Detect which cell encompasses the target text, then output its (x, y) center coordinate. 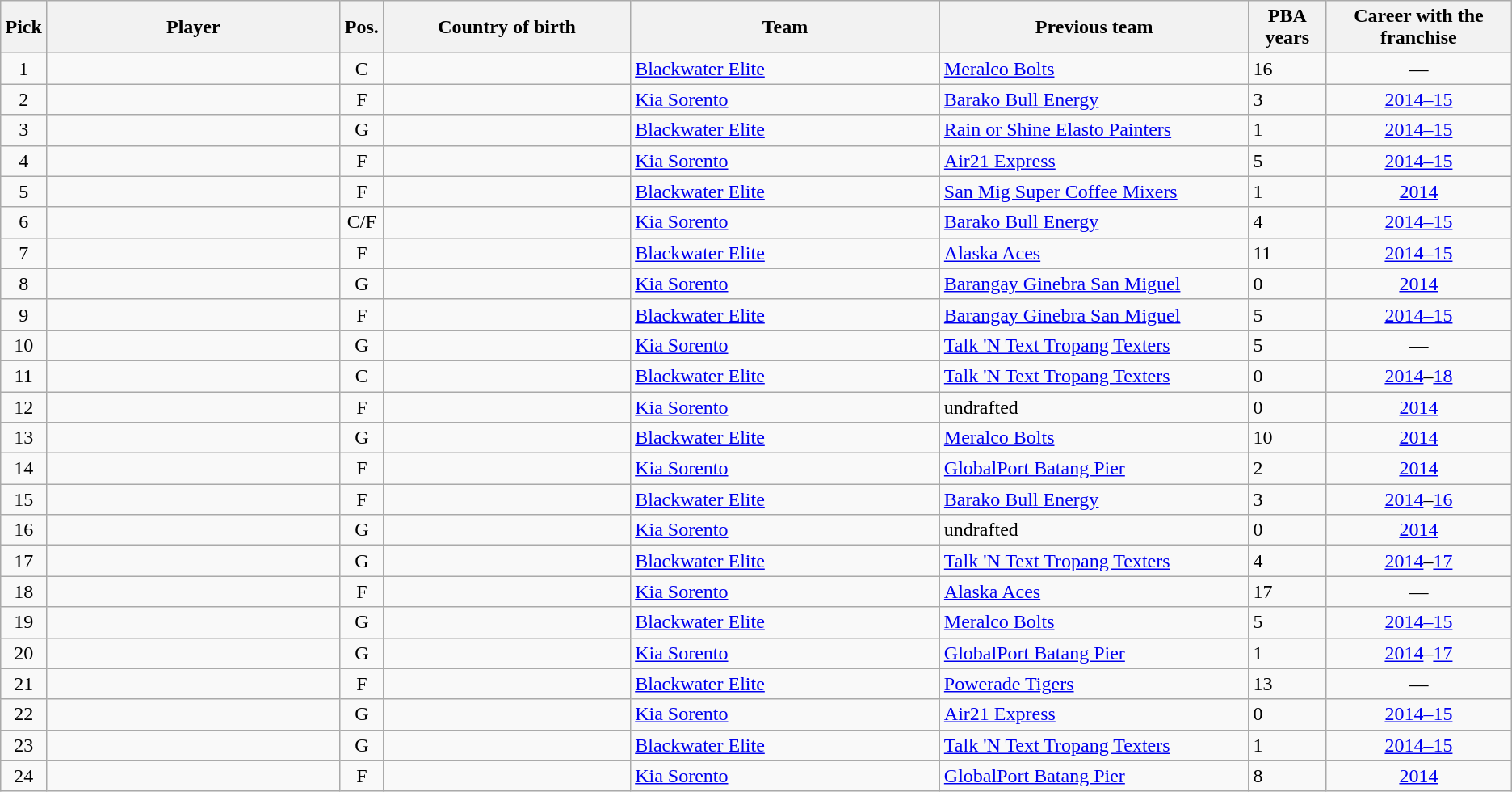
7 (24, 253)
24 (24, 776)
Player (194, 27)
Previous team (1094, 27)
9 (24, 314)
Pick (24, 27)
Team (785, 27)
Country of birth (507, 27)
20 (24, 653)
14 (24, 469)
15 (24, 499)
Career with the franchise (1419, 27)
2014–18 (1419, 376)
2014–16 (1419, 499)
21 (24, 684)
Powerade Tigers (1094, 684)
Pos. (362, 27)
Rain or Shine Elasto Painters (1094, 130)
12 (24, 407)
C/F (362, 222)
San Mig Super Coffee Mixers (1094, 192)
19 (24, 622)
18 (24, 592)
22 (24, 714)
6 (24, 222)
PBA years (1287, 27)
23 (24, 745)
